Identify which cell holds the provided text, then report its (x, y) central coordinate. 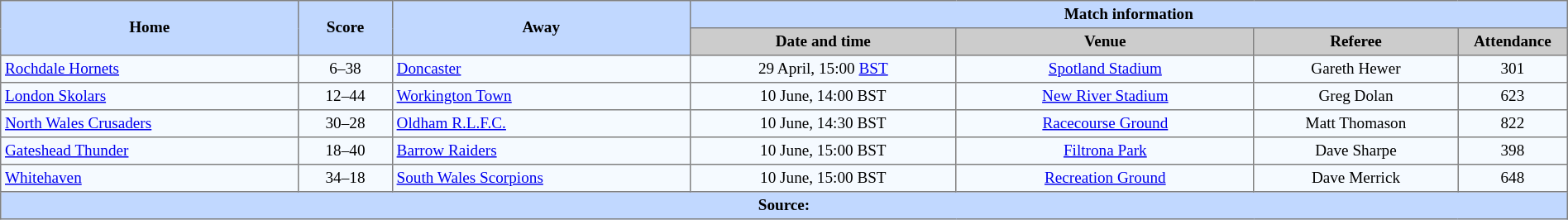
Dave Merrick (1355, 179)
18–40 (346, 151)
648 (1513, 179)
Whitehaven (150, 179)
Venue (1105, 41)
South Wales Scorpions (541, 179)
6–38 (346, 69)
29 April, 15:00 BST (823, 69)
Barrow Raiders (541, 151)
12–44 (346, 96)
10 June, 14:30 BST (823, 124)
Match information (1128, 15)
301 (1513, 69)
Date and time (823, 41)
Racecourse Ground (1105, 124)
Source: (784, 205)
Dave Sharpe (1355, 151)
Score (346, 28)
Recreation Ground (1105, 179)
Attendance (1513, 41)
Matt Thomason (1355, 124)
30–28 (346, 124)
Greg Dolan (1355, 96)
London Skolars (150, 96)
Gareth Hewer (1355, 69)
822 (1513, 124)
Away (541, 28)
623 (1513, 96)
398 (1513, 151)
Workington Town (541, 96)
Filtrona Park (1105, 151)
Referee (1355, 41)
Home (150, 28)
Spotland Stadium (1105, 69)
Oldham R.L.F.C. (541, 124)
Rochdale Hornets (150, 69)
10 June, 14:00 BST (823, 96)
Doncaster (541, 69)
Gateshead Thunder (150, 151)
34–18 (346, 179)
North Wales Crusaders (150, 124)
New River Stadium (1105, 96)
